Pinpoint the cell where the given text exists, returning its [x, y] midpoint coordinate. 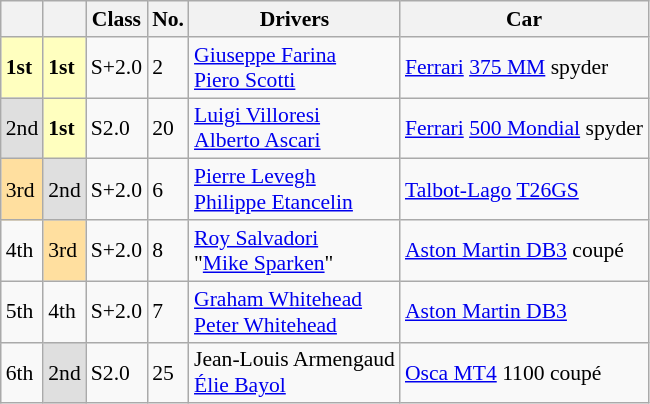
Talbot-Lago T26GS [524, 190]
Giuseppe Farina Piero Scotti [294, 68]
6th [22, 372]
Aston Martin DB3 coupé [524, 250]
Luigi Villoresi Alberto Ascari [294, 128]
Aston Martin DB3 [524, 312]
7 [168, 312]
No. [168, 19]
Car [524, 19]
5th [22, 312]
Ferrari 500 Mondial spyder [524, 128]
6 [168, 190]
2 [168, 68]
Graham Whitehead Peter Whitehead [294, 312]
Roy Salvadori "Mike Sparken" [294, 250]
Drivers [294, 19]
Ferrari 375 MM spyder [524, 68]
Jean-Louis Armengaud Élie Bayol [294, 372]
8 [168, 250]
25 [168, 372]
Osca MT4 1100 coupé [524, 372]
20 [168, 128]
Class [116, 19]
Pierre Levegh Philippe Etancelin [294, 190]
